Find where the given text appears and provide that cell's center as [X, Y] coordinate. 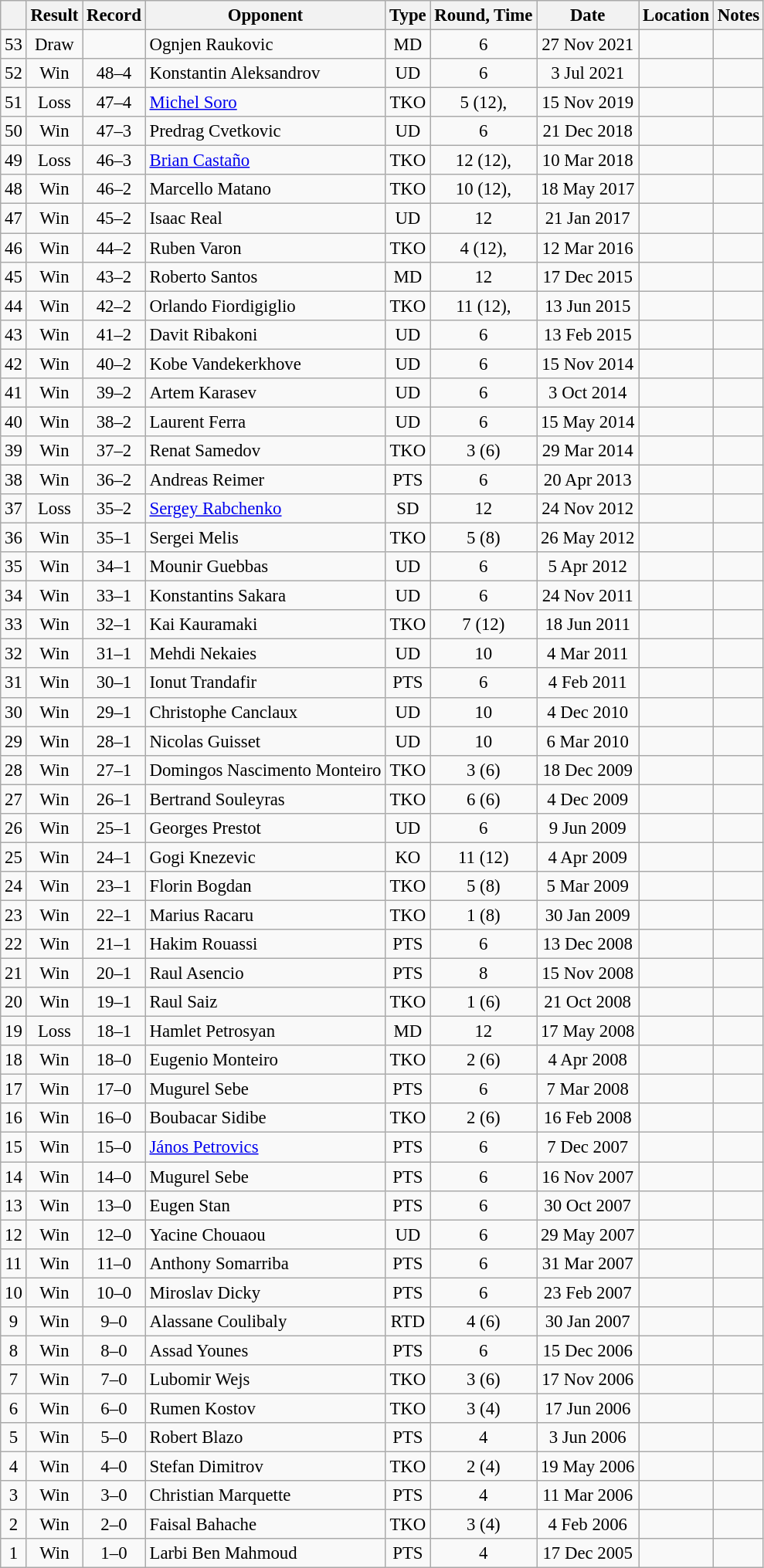
Renat Samedov [266, 451]
20–1 [114, 974]
21 [14, 974]
46–3 [114, 161]
4 Feb 2006 [588, 1525]
29 May 2007 [588, 1234]
Rumen Kostov [266, 1408]
40–2 [114, 364]
25 [14, 857]
RTD [408, 1322]
43 [14, 334]
Round, Time [484, 15]
15 May 2014 [588, 422]
4 (12), [484, 248]
45 [14, 276]
18 Jun 2011 [588, 625]
16 [14, 1119]
17 Nov 2006 [588, 1380]
9–0 [114, 1322]
12 Mar 2016 [588, 248]
11 (12) [484, 857]
10 (12), [484, 189]
35–2 [114, 509]
26 [14, 828]
4 Apr 2009 [588, 857]
Raul Asencio [266, 974]
20 [14, 1002]
4 Dec 2009 [588, 799]
23 Feb 2007 [588, 1292]
Alassane Coulibaly [266, 1322]
7 Dec 2007 [588, 1147]
14 [14, 1177]
10 Mar 2018 [588, 161]
21 Oct 2008 [588, 1002]
Predrag Cvetkovic [266, 131]
18 May 2017 [588, 189]
33 [14, 625]
7–0 [114, 1380]
11 [14, 1263]
Brian Castaño [266, 161]
15–0 [114, 1147]
4 Apr 2008 [588, 1060]
Domingos Nascimento Monteiro [266, 770]
Eugenio Monteiro [266, 1060]
26 May 2012 [588, 538]
Bertrand Souleyras [266, 799]
Sergey Rabchenko [266, 509]
2–0 [114, 1525]
Result [54, 15]
11–0 [114, 1263]
KO [408, 857]
29 [14, 741]
9 [14, 1322]
Location [677, 15]
8–0 [114, 1350]
22 [14, 944]
15 Nov 2014 [588, 364]
22–1 [114, 915]
30 [14, 712]
36 [14, 538]
1 (6) [484, 1002]
27 [14, 799]
Konstantins Sakara [266, 596]
Boubacar Sidibe [266, 1119]
42 [14, 364]
24 [14, 886]
19–1 [114, 1002]
Gogi Knezevic [266, 857]
Anthony Somarriba [266, 1263]
Mounir Guebbas [266, 567]
21 Dec 2018 [588, 131]
17 [14, 1089]
Orlando Fiordigiglio [266, 306]
42–2 [114, 306]
32 [14, 654]
7 [14, 1380]
7 (12) [484, 625]
37 [14, 509]
Christophe Canclaux [266, 712]
Ruben Varon [266, 248]
33–1 [114, 596]
Raul Saiz [266, 1002]
6 Mar 2010 [588, 741]
2 (4) [484, 1467]
Faisal Bahache [266, 1525]
48–4 [114, 73]
52 [14, 73]
47 [14, 218]
37–2 [114, 451]
5 (12), [484, 103]
21–1 [114, 944]
Marcello Matano [266, 189]
Larbi Ben Mahmoud [266, 1553]
45–2 [114, 218]
39–2 [114, 393]
34–1 [114, 567]
35–1 [114, 538]
24–1 [114, 857]
Date [588, 15]
38–2 [114, 422]
6–0 [114, 1408]
13 Jun 2015 [588, 306]
3 [14, 1495]
Marius Racaru [266, 915]
51 [14, 103]
27–1 [114, 770]
18 [14, 1060]
31–1 [114, 654]
27 Nov 2021 [588, 45]
11 (12), [484, 306]
4 Mar 2011 [588, 654]
50 [14, 131]
Florin Bogdan [266, 886]
29–1 [114, 712]
43–2 [114, 276]
31 Mar 2007 [588, 1263]
30 Jan 2009 [588, 915]
19 May 2006 [588, 1467]
Stefan Dimitrov [266, 1467]
46–2 [114, 189]
17 Dec 2015 [588, 276]
Sergei Melis [266, 538]
35 [14, 567]
4–0 [114, 1467]
5–0 [114, 1438]
Assad Younes [266, 1350]
Ionut Trandafir [266, 683]
18–0 [114, 1060]
18 Dec 2009 [588, 770]
János Petrovics [266, 1147]
13 Feb 2015 [588, 334]
15 Nov 2019 [588, 103]
24 Nov 2011 [588, 596]
11 Mar 2006 [588, 1495]
4 Feb 2011 [588, 683]
53 [14, 45]
34 [14, 596]
Davit Ribakoni [266, 334]
17–0 [114, 1089]
12 (12), [484, 161]
48 [14, 189]
36–2 [114, 479]
6 (6) [484, 799]
1–0 [114, 1553]
18–1 [114, 1031]
Laurent Ferra [266, 422]
30–1 [114, 683]
40 [14, 422]
5 Apr 2012 [588, 567]
21 Jan 2017 [588, 218]
3 Oct 2014 [588, 393]
14–0 [114, 1177]
47–4 [114, 103]
5 [14, 1438]
17 Jun 2006 [588, 1408]
30 Jan 2007 [588, 1322]
2 [14, 1525]
44 [14, 306]
30 Oct 2007 [588, 1205]
9 Jun 2009 [588, 828]
Mehdi Nekaies [266, 654]
3–0 [114, 1495]
28 [14, 770]
Christian Marquette [266, 1495]
Miroslav Dicky [266, 1292]
26–1 [114, 799]
Hakim Rouassi [266, 944]
Eugen Stan [266, 1205]
4 (6) [484, 1322]
31 [14, 683]
32–1 [114, 625]
24 Nov 2012 [588, 509]
23–1 [114, 886]
Record [114, 15]
15 Dec 2006 [588, 1350]
19 [14, 1031]
Ognjen Raukovic [266, 45]
Robert Blazo [266, 1438]
28–1 [114, 741]
13–0 [114, 1205]
1 (8) [484, 915]
41 [14, 393]
16 Feb 2008 [588, 1119]
15 [14, 1147]
3 Jul 2021 [588, 73]
Lubomir Wejs [266, 1380]
Notes [739, 15]
SD [408, 509]
Michel Soro [266, 103]
3 Jun 2006 [588, 1438]
47–3 [114, 131]
Yacine Chouaou [266, 1234]
49 [14, 161]
Kai Kauramaki [266, 625]
46 [14, 248]
20 Apr 2013 [588, 479]
13 Dec 2008 [588, 944]
1 [14, 1553]
17 May 2008 [588, 1031]
Isaac Real [266, 218]
Nicolas Guisset [266, 741]
13 [14, 1205]
5 Mar 2009 [588, 886]
17 Dec 2005 [588, 1553]
Draw [54, 45]
Georges Prestot [266, 828]
16–0 [114, 1119]
29 Mar 2014 [588, 451]
4 Dec 2010 [588, 712]
10–0 [114, 1292]
Artem Karasev [266, 393]
Type [408, 15]
Roberto Santos [266, 276]
15 Nov 2008 [588, 974]
41–2 [114, 334]
Konstantin Aleksandrov [266, 73]
16 Nov 2007 [588, 1177]
39 [14, 451]
Andreas Reimer [266, 479]
23 [14, 915]
38 [14, 479]
Opponent [266, 15]
7 Mar 2008 [588, 1089]
25–1 [114, 828]
44–2 [114, 248]
Kobe Vandekerkhove [266, 364]
Hamlet Petrosyan [266, 1031]
12–0 [114, 1234]
